Detect which cell encompasses the target text, then output its (X, Y) center coordinate. 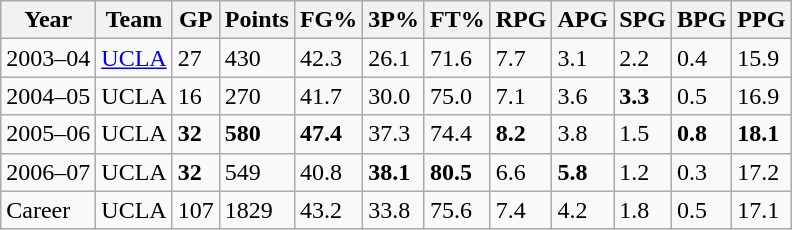
18.1 (762, 134)
APG (583, 20)
30.0 (394, 96)
80.5 (457, 172)
17.1 (762, 210)
BPG (701, 20)
549 (256, 172)
75.0 (457, 96)
1829 (256, 210)
3.3 (643, 96)
0.8 (701, 134)
3P% (394, 20)
15.9 (762, 58)
6.6 (521, 172)
580 (256, 134)
SPG (643, 20)
1.8 (643, 210)
75.6 (457, 210)
42.3 (328, 58)
74.4 (457, 134)
0.4 (701, 58)
2003–04 (48, 58)
71.6 (457, 58)
38.1 (394, 172)
GP (196, 20)
2005–06 (48, 134)
7.1 (521, 96)
47.4 (328, 134)
Year (48, 20)
107 (196, 210)
2006–07 (48, 172)
PPG (762, 20)
3.8 (583, 134)
3.1 (583, 58)
Career (48, 210)
43.2 (328, 210)
Points (256, 20)
33.8 (394, 210)
2.2 (643, 58)
1.5 (643, 134)
4.2 (583, 210)
27 (196, 58)
8.2 (521, 134)
17.2 (762, 172)
RPG (521, 20)
16.9 (762, 96)
0.3 (701, 172)
Team (134, 20)
37.3 (394, 134)
16 (196, 96)
1.2 (643, 172)
FG% (328, 20)
26.1 (394, 58)
5.8 (583, 172)
430 (256, 58)
FT% (457, 20)
7.4 (521, 210)
2004–05 (48, 96)
7.7 (521, 58)
270 (256, 96)
3.6 (583, 96)
40.8 (328, 172)
41.7 (328, 96)
